For the text-containing cell, return its midpoint in [x, y] coordinate format. 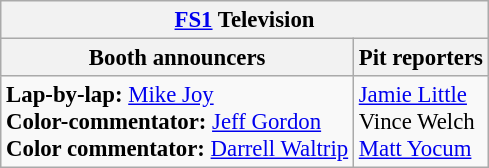
Pit reporters [420, 58]
Lap-by-lap: Mike Joy Color-commentator: Jeff Gordon Color commentator: Darrell Waltrip [178, 122]
Booth announcers [178, 58]
FS1 Television [245, 20]
Jamie LittleVince WelchMatt Yocum [420, 122]
